Return (x, y) of the center of cell containing provided text 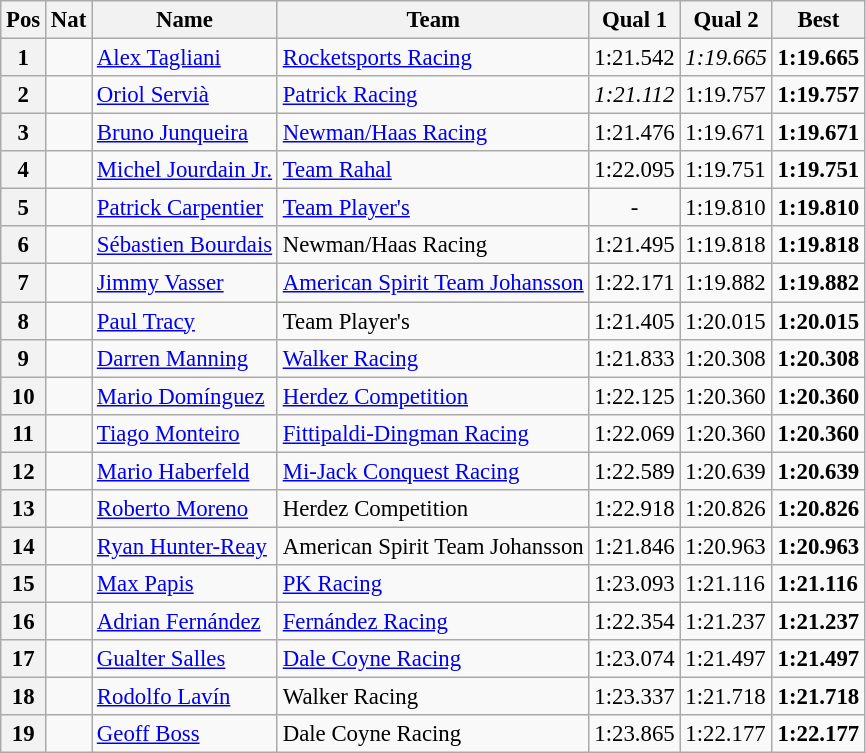
8 (24, 321)
18 (24, 697)
Michel Jourdain Jr. (185, 170)
Sébastien Bourdais (185, 245)
1:23.093 (634, 584)
1:22.095 (634, 170)
Nat (69, 20)
Mario Domínguez (185, 396)
PK Racing (433, 584)
1:22.589 (634, 471)
Gualter Salles (185, 659)
Paul Tracy (185, 321)
1:22.354 (634, 621)
1:21.846 (634, 546)
Fernández Racing (433, 621)
1 (24, 58)
14 (24, 546)
15 (24, 584)
1:22.069 (634, 433)
Pos (24, 20)
1:23.074 (634, 659)
1:21.542 (634, 58)
1:21.112 (634, 95)
Name (185, 20)
Fittipaldi-Dingman Racing (433, 433)
Max Papis (185, 584)
Tiago Monteiro (185, 433)
12 (24, 471)
1:21.405 (634, 321)
Rocketsports Racing (433, 58)
1:21.495 (634, 245)
Jimmy Vasser (185, 283)
Patrick Racing (433, 95)
Team (433, 20)
Bruno Junqueira (185, 133)
Adrian Fernández (185, 621)
2 (24, 95)
10 (24, 396)
1:23.865 (634, 734)
Rodolfo Lavín (185, 697)
13 (24, 509)
Best (818, 20)
3 (24, 133)
Roberto Moreno (185, 509)
Oriol Servià (185, 95)
7 (24, 283)
- (634, 208)
11 (24, 433)
Patrick Carpentier (185, 208)
17 (24, 659)
1:22.918 (634, 509)
Ryan Hunter-Reay (185, 546)
6 (24, 245)
4 (24, 170)
Qual 1 (634, 20)
1:21.476 (634, 133)
Team Rahal (433, 170)
Darren Manning (185, 358)
Mario Haberfeld (185, 471)
1:23.337 (634, 697)
Mi-Jack Conquest Racing (433, 471)
1:22.171 (634, 283)
1:22.125 (634, 396)
Alex Tagliani (185, 58)
Geoff Boss (185, 734)
Qual 2 (726, 20)
16 (24, 621)
9 (24, 358)
19 (24, 734)
5 (24, 208)
1:21.833 (634, 358)
